Return the (X, Y) coordinate for the center point of the cell that contains the specified text.  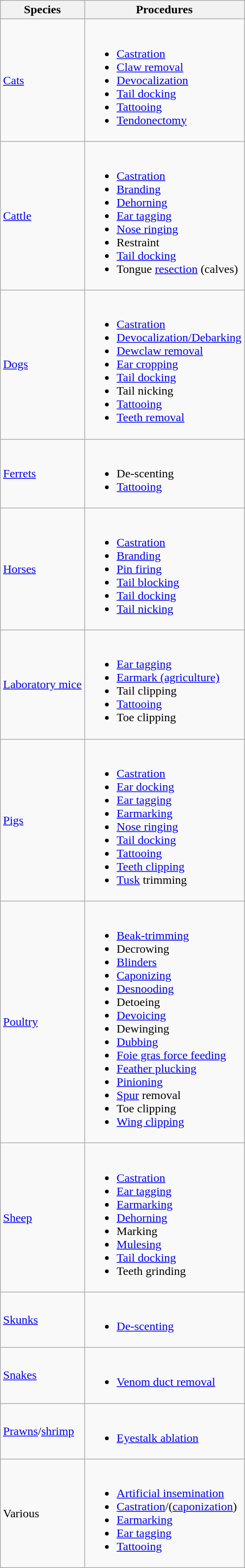
Venom duct removal (164, 1375)
Artificial inseminationCastration/(caponization)EarmarkingEar taggingTattooing (164, 1513)
Cattle (42, 216)
Sheep (42, 1217)
Dogs (42, 365)
Ear taggingEarmark (agriculture)Tail clippingTattooingToe clipping (164, 685)
CastrationBrandingPin firingTail blockingTail dockingTail nicking (164, 569)
Skunks (42, 1319)
Prawns/shrimp (42, 1431)
De-scenting (164, 1319)
Procedures (164, 10)
De-scentingTattooing (164, 473)
CastrationClaw removalDevocalizationTail dockingTattooingTendonectomy (164, 80)
Eyestalk ablation (164, 1431)
Cats (42, 80)
CastrationDevocalization/DebarkingDewclaw removalEar croppingTail dockingTail nickingTattooingTeeth removal (164, 365)
Various (42, 1513)
CastrationBrandingDehorningEar taggingNose ringingRestraintTail dockingTongue resection (calves) (164, 216)
Poultry (42, 1022)
CastrationEar taggingEarmarkingDehorningMarkingMulesingTail dockingTeeth grinding (164, 1217)
Snakes (42, 1375)
CastrationEar dockingEar taggingEarmarkingNose ringingTail dockingTattooingTeeth clippingTusk trimming (164, 820)
Laboratory mice (42, 685)
Horses (42, 569)
Ferrets (42, 473)
Species (42, 10)
Pigs (42, 820)
